Extract the [X, Y] coordinate from the center of the cell holding the provided text.  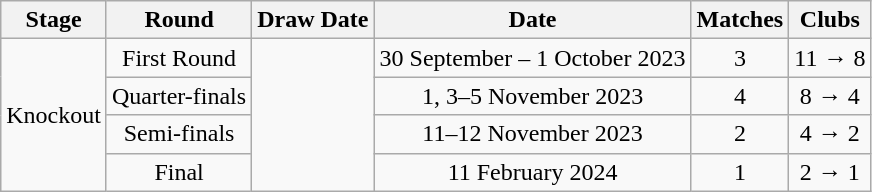
Date [532, 20]
Clubs [830, 20]
Stage [54, 20]
1 [740, 172]
11 February 2024 [532, 172]
2 → 1 [830, 172]
Matches [740, 20]
4 → 2 [830, 134]
30 September – 1 October 2023 [532, 58]
8 → 4 [830, 96]
4 [740, 96]
Knockout [54, 115]
1, 3–5 November 2023 [532, 96]
3 [740, 58]
Draw Date [313, 20]
11–12 November 2023 [532, 134]
Quarter-finals [178, 96]
Round [178, 20]
2 [740, 134]
11 → 8 [830, 58]
Final [178, 172]
Semi-finals [178, 134]
First Round [178, 58]
